Capture the cell that displays the provided text and extract its [x, y] central coordinate. 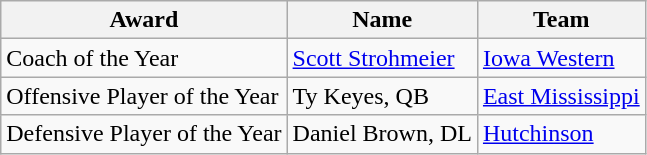
Coach of the Year [144, 58]
East Mississippi [561, 96]
Ty Keyes, QB [382, 96]
Defensive Player of the Year [144, 134]
Team [561, 20]
Scott Strohmeier [382, 58]
Award [144, 20]
Hutchinson [561, 134]
Iowa Western [561, 58]
Name [382, 20]
Offensive Player of the Year [144, 96]
Daniel Brown, DL [382, 134]
